Capture the cell that displays the provided text and extract its [X, Y] central coordinate. 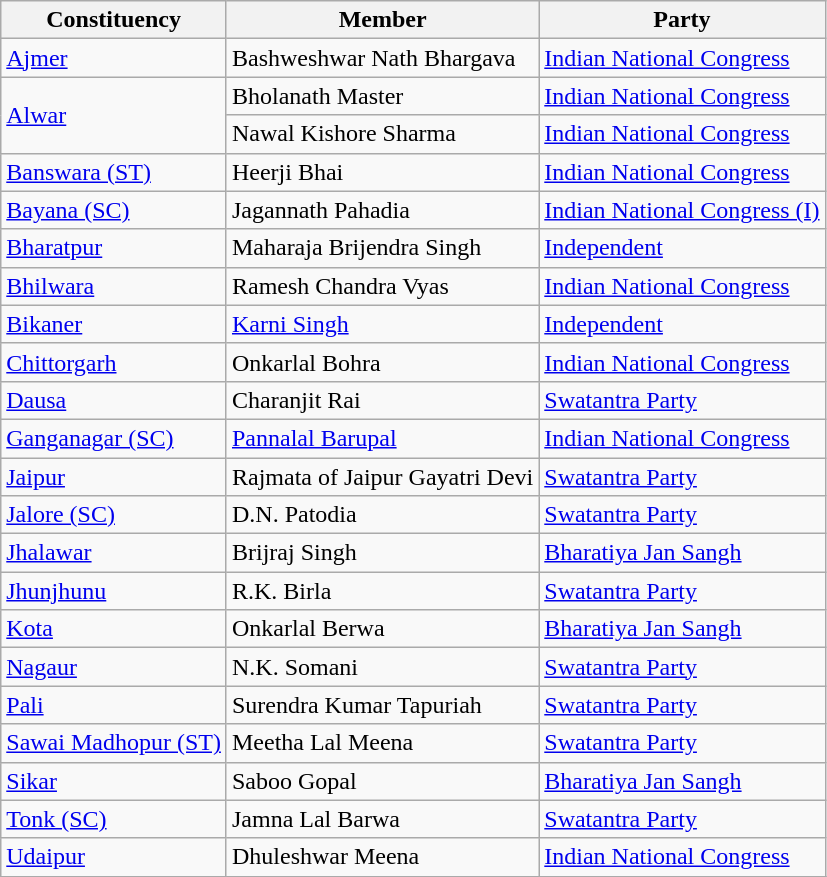
Sikar [114, 781]
Pali [114, 705]
Tonk (SC) [114, 819]
Bharatpur [114, 248]
Banswara (ST) [114, 172]
N.K. Somani [382, 667]
Bikaner [114, 324]
Alwar [114, 115]
Jhalawar [114, 553]
Bhilwara [114, 286]
Karni Singh [382, 324]
Jamna Lal Barwa [382, 819]
R.K. Birla [382, 591]
Pannalal Barupal [382, 438]
Ramesh Chandra Vyas [382, 286]
Onkarlal Bohra [382, 362]
D.N. Patodia [382, 515]
Chittorgarh [114, 362]
Bayana (SC) [114, 210]
Member [382, 20]
Surendra Kumar Tapuriah [382, 705]
Nawal Kishore Sharma [382, 134]
Brijraj Singh [382, 553]
Jalore (SC) [114, 515]
Rajmata of Jaipur Gayatri Devi [382, 477]
Constituency [114, 20]
Jaipur [114, 477]
Maharaja Brijendra Singh [382, 248]
Dausa [114, 400]
Ajmer [114, 58]
Dhuleshwar Meena [382, 857]
Udaipur [114, 857]
Saboo Gopal [382, 781]
Heerji Bhai [382, 172]
Kota [114, 629]
Charanjit Rai [382, 400]
Meetha Lal Meena [382, 743]
Jhunjhunu [114, 591]
Party [682, 20]
Nagaur [114, 667]
Bholanath Master [382, 96]
Bashweshwar Nath Bhargava [382, 58]
Indian National Congress (I) [682, 210]
Onkarlal Berwa [382, 629]
Sawai Madhopur (ST) [114, 743]
Ganganagar (SC) [114, 438]
Jagannath Pahadia [382, 210]
